Scan for the cell matching the given text and deliver its [X, Y] coordinate at center. 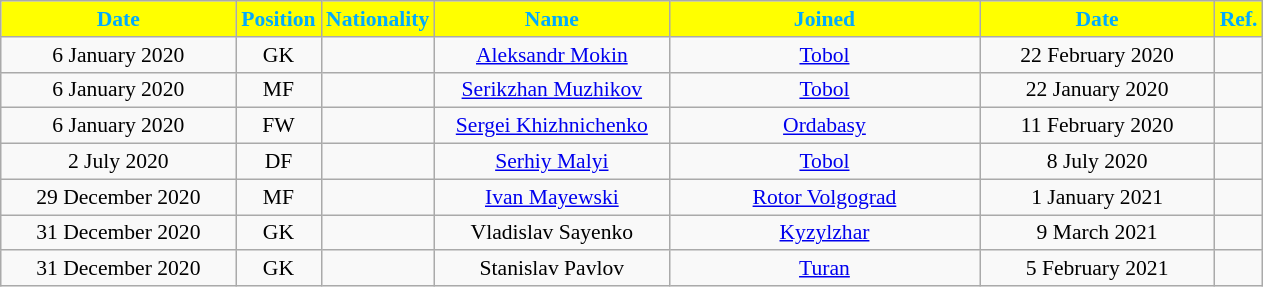
Rotor Volgograd [824, 197]
DF [278, 162]
Joined [824, 19]
1 January 2021 [1098, 197]
Position [278, 19]
FW [278, 126]
Aleksandr Mokin [552, 55]
8 July 2020 [1098, 162]
9 March 2021 [1098, 233]
Vladislav Sayenko [552, 233]
Ivan Mayewski [552, 197]
Ordabasy [824, 126]
Stanislav Pavlov [552, 269]
Ref. [1239, 19]
22 February 2020 [1098, 55]
5 February 2021 [1098, 269]
Kyzylzhar [824, 233]
Nationality [378, 19]
Turan [824, 269]
29 December 2020 [118, 197]
Name [552, 19]
11 February 2020 [1098, 126]
Serhiy Malyi [552, 162]
Serikzhan Muzhikov [552, 90]
22 January 2020 [1098, 90]
Sergei Khizhnichenko [552, 126]
2 July 2020 [118, 162]
